Capture the cell that displays the provided text and extract its (X, Y) central coordinate. 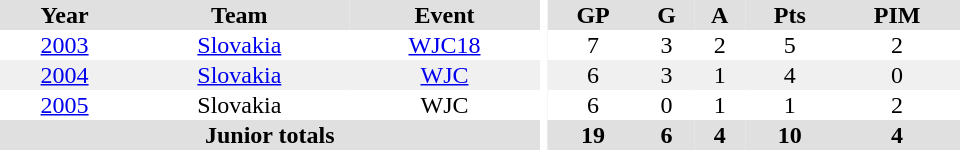
19 (593, 135)
5 (790, 45)
A (720, 15)
7 (593, 45)
2005 (64, 105)
Team (239, 15)
PIM (897, 15)
Pts (790, 15)
Year (64, 15)
10 (790, 135)
2004 (64, 75)
2003 (64, 45)
GP (593, 15)
Event (445, 15)
Junior totals (270, 135)
WJC18 (445, 45)
G (666, 15)
